Return the (x, y) coordinate for the center point of the cell that contains the specified text.  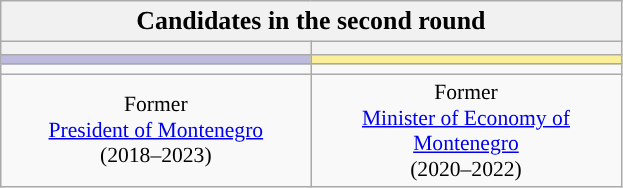
FormerMinister of Economy of Montenegro(2020–2022) (466, 131)
Candidates in the second round (311, 21)
FormerPresident of Montenegro(2018–2023) (156, 131)
